Search for the cell housing the specified text and yield its (x, y) center coordinate. 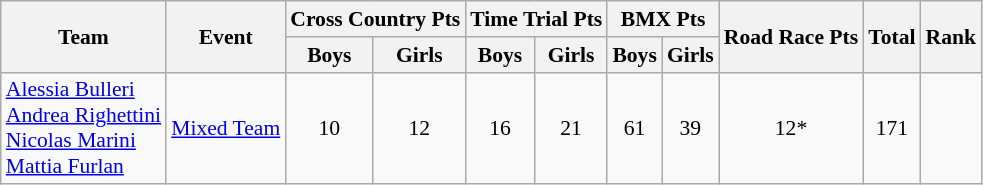
Total (892, 36)
12 (419, 128)
10 (329, 128)
171 (892, 128)
21 (572, 128)
Cross Country Pts (375, 19)
Event (226, 36)
Rank (952, 36)
39 (690, 128)
Mixed Team (226, 128)
16 (500, 128)
61 (634, 128)
Time Trial Pts (536, 19)
BMX Pts (662, 19)
Road Race Pts (791, 36)
Team (84, 36)
12* (791, 128)
Alessia BulleriAndrea RighettiniNicolas MariniMattia Furlan (84, 128)
